Scan for the cell matching the given text and deliver its (x, y) coordinate at center. 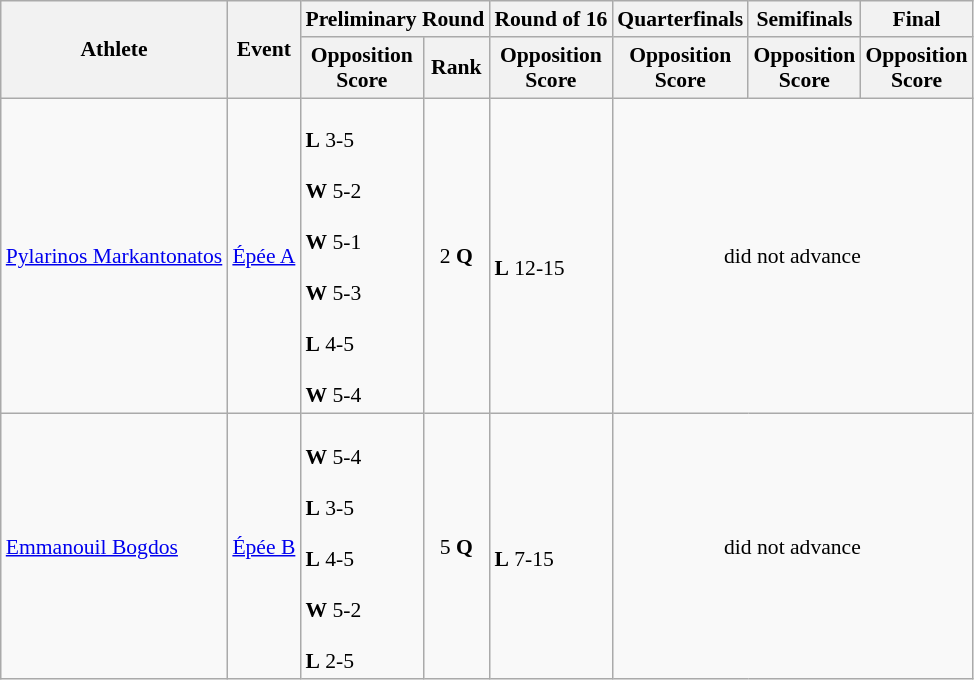
Rank (456, 68)
Pylarinos Markantonatos (114, 256)
2 Q (456, 256)
Round of 16 (550, 19)
Semifinals (804, 19)
L 3-5W 5-2W 5-1W 5-3L 4-5W 5-4 (362, 256)
W 5-4L 3-5L 4-5W 5-2L 2-5 (362, 546)
Preliminary Round (394, 19)
5 Q (456, 546)
Quarterfinals (680, 19)
L 7-15 (550, 546)
Épée A (264, 256)
Event (264, 50)
Athlete (114, 50)
Final (916, 19)
L 12-15 (550, 256)
Emmanouil Bogdos (114, 546)
Épée B (264, 546)
